Identify which cell holds the provided text, then report its [x, y] central coordinate. 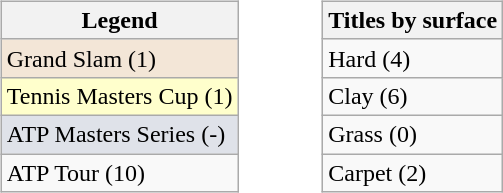
Grand Slam (1) [120, 58]
Tennis Masters Cup (1) [120, 96]
ATP Tour (10) [120, 173]
Carpet (2) [413, 173]
Legend [120, 20]
Titles by surface [413, 20]
Hard (4) [413, 58]
Clay (6) [413, 96]
Grass (0) [413, 134]
ATP Masters Series (-) [120, 134]
